For the text-containing cell, return its midpoint in [x, y] coordinate format. 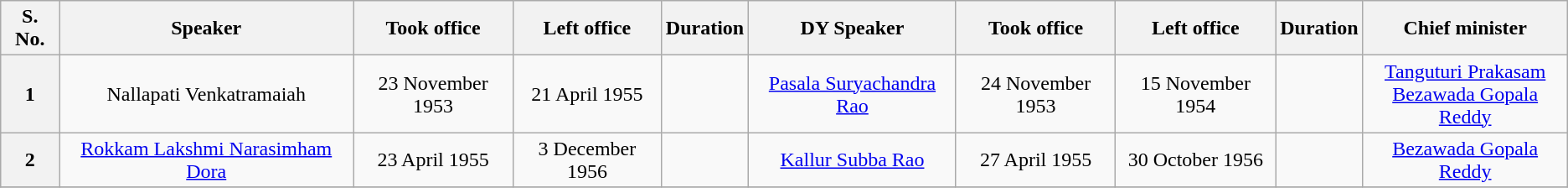
Tanguturi PrakasamBezawada Gopala Reddy [1465, 94]
Kallur Subba Rao [853, 159]
1 [30, 94]
Speaker [206, 29]
3 December 1956 [586, 159]
Chief minister [1465, 29]
Pasala Suryachandra Rao [853, 94]
21 April 1955 [586, 94]
2 [30, 159]
Nallapati Venkatramaiah [206, 94]
30 October 1956 [1196, 159]
24 November 1953 [1035, 94]
23 November 1953 [434, 94]
Rokkam Lakshmi Narasimham Dora [206, 159]
15 November 1954 [1196, 94]
S. No. [30, 29]
27 April 1955 [1035, 159]
23 April 1955 [434, 159]
Bezawada Gopala Reddy [1465, 159]
DY Speaker [853, 29]
